Search for the cell housing the specified text and yield its (x, y) center coordinate. 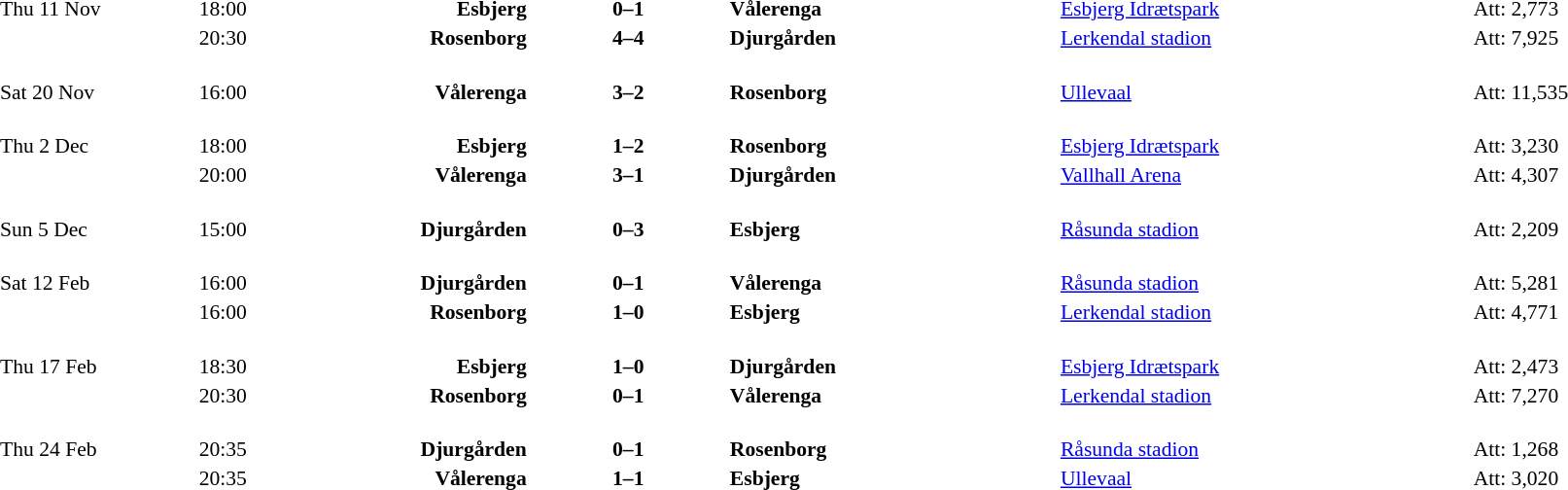
15:00 (280, 217)
18:30 (280, 354)
0–3 (628, 217)
1–2 (628, 133)
3–2 (628, 80)
Ullevaal (1264, 80)
20:00 (280, 175)
20:35 (280, 437)
Vallhall Arena (1264, 175)
4–4 (628, 38)
3–1 (628, 175)
18:00 (280, 133)
